Identify which cell holds the provided text, then report its (x, y) central coordinate. 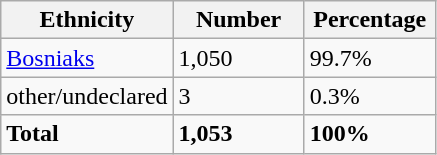
Percentage (370, 20)
other/undeclared (87, 96)
Total (87, 134)
Number (238, 20)
1,050 (238, 58)
100% (370, 134)
Bosniaks (87, 58)
99.7% (370, 58)
1,053 (238, 134)
0.3% (370, 96)
3 (238, 96)
Ethnicity (87, 20)
